Search for the cell housing the specified text and yield its (x, y) center coordinate. 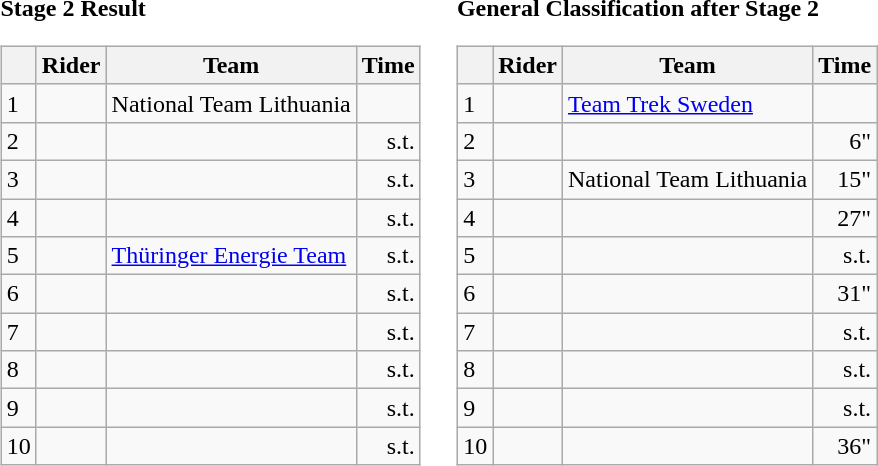
6" (845, 141)
Team Trek Sweden (687, 103)
15" (845, 179)
36" (845, 446)
31" (845, 294)
27" (845, 217)
Thüringer Energie Team (231, 256)
